For the text-containing cell, return its midpoint in [X, Y] coordinate format. 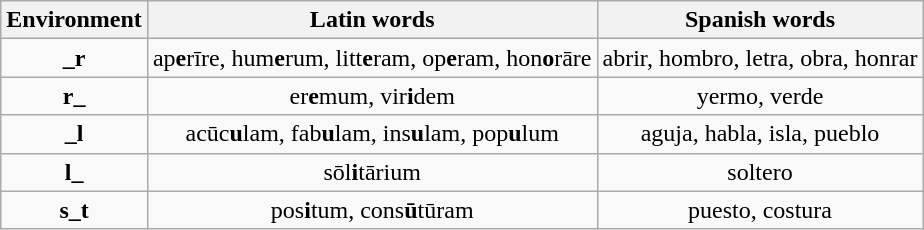
s_t [74, 210]
eremum, viridem [372, 96]
sōlitārium [372, 172]
_l [74, 134]
Environment [74, 20]
acūculam, fabulam, insulam, populum [372, 134]
soltero [760, 172]
abrir, hombro, letra, obra, honrar [760, 58]
yermo, verde [760, 96]
_r [74, 58]
r_ [74, 96]
positum, consūtūram [372, 210]
l_ [74, 172]
aperīre, humerum, litteram, operam, honorāre [372, 58]
Spanish words [760, 20]
puesto, costura [760, 210]
aguja, habla, isla, pueblo [760, 134]
Latin words [372, 20]
